Return (x, y) of the center of cell containing provided text 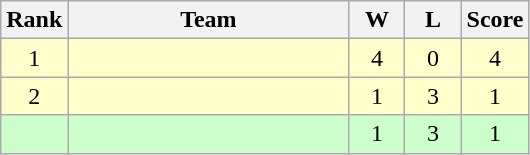
L (433, 20)
Score (495, 20)
Rank (34, 20)
2 (34, 96)
Team (208, 20)
0 (433, 58)
W (377, 20)
